Determine the (x, y) coordinate at the center of the cell enclosing the given text.  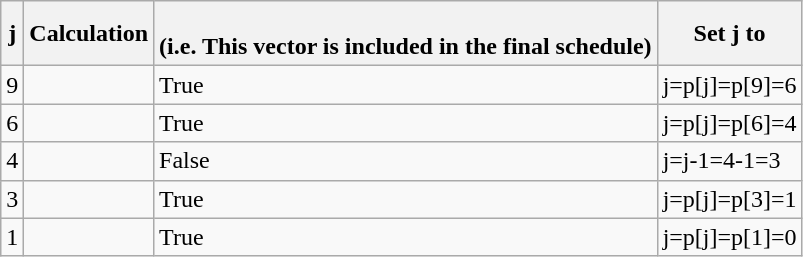
Set j to (730, 34)
j=p[j]=p[1]=0 (730, 237)
9 (12, 85)
4 (12, 161)
1 (12, 237)
j=j-1=4-1=3 (730, 161)
(i.e. This vector is included in the final schedule) (406, 34)
6 (12, 123)
Calculation (89, 34)
j=p[j]=p[9]=6 (730, 85)
False (406, 161)
3 (12, 199)
j=p[j]=p[3]=1 (730, 199)
j (12, 34)
j=p[j]=p[6]=4 (730, 123)
